Output the [X, Y] coordinate of the center of the cell containing the given text.  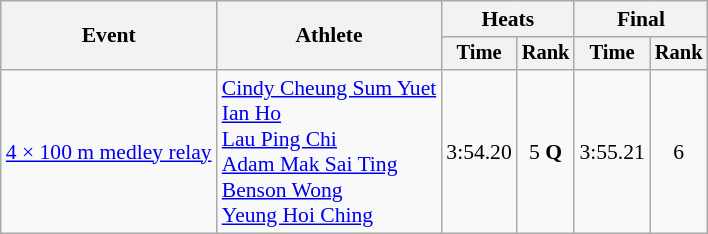
Cindy Cheung Sum YuetIan HoLau Ping ChiAdam Mak Sai TingBenson WongYeung Hoi Ching [330, 152]
3:54.20 [478, 152]
4 × 100 m medley relay [109, 152]
5 Q [546, 152]
6 [679, 152]
Heats [508, 19]
Event [109, 36]
3:55.21 [612, 152]
Final [640, 19]
Athlete [330, 36]
